Determine the (X, Y) coordinate at the center of the cell enclosing the given text.  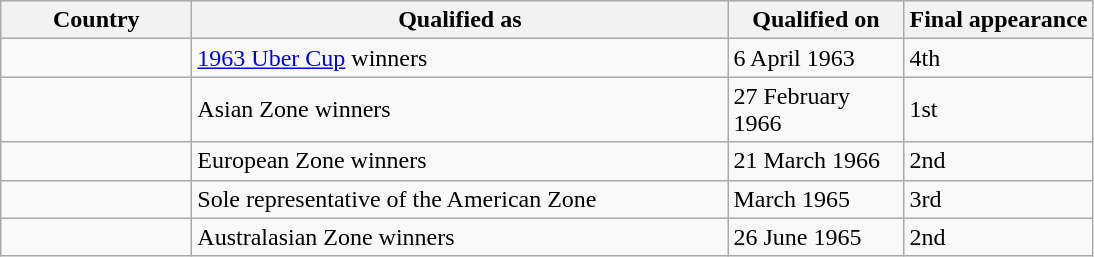
Asian Zone winners (460, 110)
3rd (998, 199)
Australasian Zone winners (460, 237)
Qualified as (460, 20)
21 March 1966 (816, 161)
1963 Uber Cup winners (460, 58)
6 April 1963 (816, 58)
26 June 1965 (816, 237)
March 1965 (816, 199)
4th (998, 58)
Sole representative of the American Zone (460, 199)
European Zone winners (460, 161)
1st (998, 110)
Final appearance (998, 20)
Country (96, 20)
Qualified on (816, 20)
27 February 1966 (816, 110)
